For the text-containing cell, return its midpoint in (x, y) coordinate format. 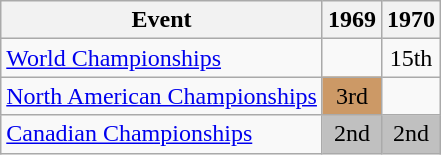
North American Championships (162, 96)
15th (412, 58)
Canadian Championships (162, 134)
World Championships (162, 58)
3rd (352, 96)
Event (162, 20)
1970 (412, 20)
1969 (352, 20)
